Identify which cell holds the provided text, then report its [X, Y] central coordinate. 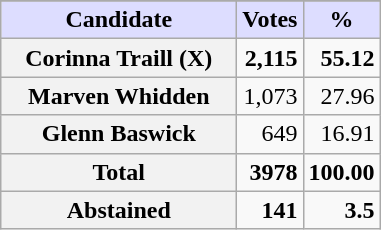
% [342, 20]
Candidate [119, 20]
141 [270, 210]
Marven Whidden [119, 96]
649 [270, 134]
3.5 [342, 210]
55.12 [342, 58]
1,073 [270, 96]
100.00 [342, 172]
Total [119, 172]
Glenn Baswick [119, 134]
Votes [270, 20]
2,115 [270, 58]
27.96 [342, 96]
Abstained [119, 210]
16.91 [342, 134]
Corinna Traill (X) [119, 58]
3978 [270, 172]
